Detect which cell encompasses the target text, then output its [x, y] center coordinate. 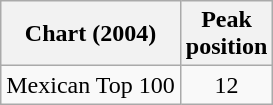
Mexican Top 100 [91, 85]
Chart (2004) [91, 34]
12 [226, 85]
Peakposition [226, 34]
